Capture the cell that displays the provided text and extract its (X, Y) central coordinate. 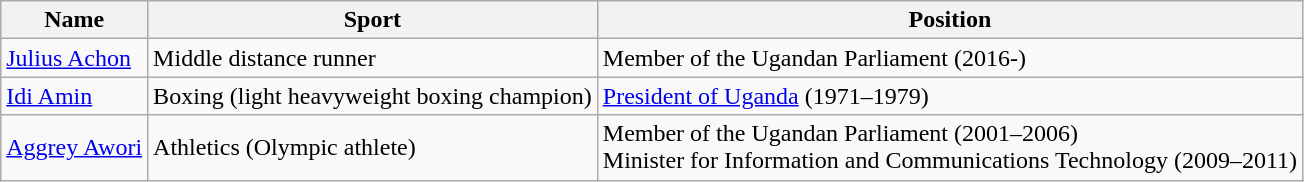
Julius Achon (74, 58)
Sport (373, 20)
Idi Amin (74, 96)
President of Uganda (1971–1979) (950, 96)
Member of the Ugandan Parliament (2001–2006)Minister for Information and Communications Technology (2009–2011) (950, 148)
Member of the Ugandan Parliament (2016-) (950, 58)
Boxing (light heavyweight boxing champion) (373, 96)
Name (74, 20)
Middle distance runner (373, 58)
Athletics (Olympic athlete) (373, 148)
Aggrey Awori (74, 148)
Position (950, 20)
